Provide the [x, y] coordinate of the cell's center where the given text is located.  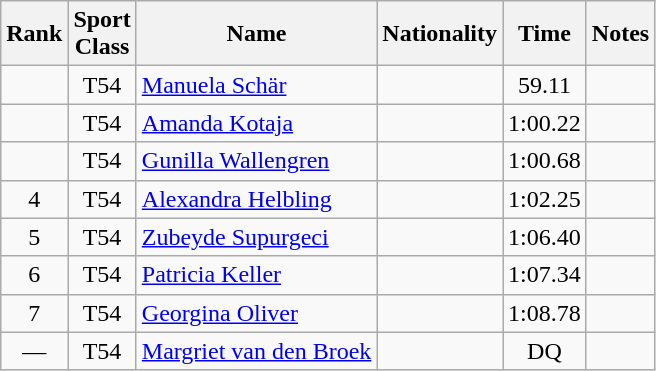
1:07.34 [545, 275]
1:06.40 [545, 237]
Name [256, 34]
1:00.68 [545, 161]
Nationality [440, 34]
1:08.78 [545, 313]
Zubeyde Supurgeci [256, 237]
— [34, 351]
Georgina Oliver [256, 313]
Patricia Keller [256, 275]
Gunilla Wallengren [256, 161]
59.11 [545, 85]
Time [545, 34]
4 [34, 199]
DQ [545, 351]
Notes [620, 34]
SportClass [102, 34]
Manuela Schär [256, 85]
5 [34, 237]
Amanda Kotaja [256, 123]
1:00.22 [545, 123]
Rank [34, 34]
Margriet van den Broek [256, 351]
6 [34, 275]
Alexandra Helbling [256, 199]
1:02.25 [545, 199]
7 [34, 313]
